Extract the [X, Y] coordinate from the center of the cell holding the provided text.  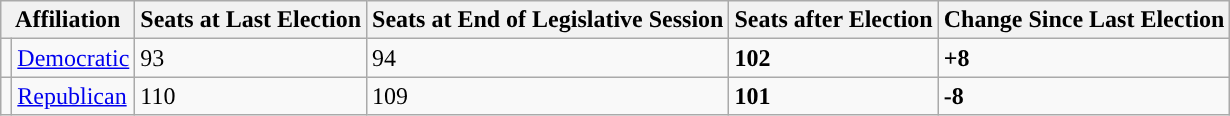
Change Since Last Election [1084, 20]
Democratic [74, 58]
Republican [74, 96]
94 [548, 58]
Seats at Last Election [251, 20]
109 [548, 96]
-8 [1084, 96]
110 [251, 96]
Affiliation [68, 20]
Seats after Election [834, 20]
102 [834, 58]
Seats at End of Legislative Session [548, 20]
+8 [1084, 58]
93 [251, 58]
101 [834, 96]
